Locate the cell with the specified text and output its (X, Y) center coordinate. 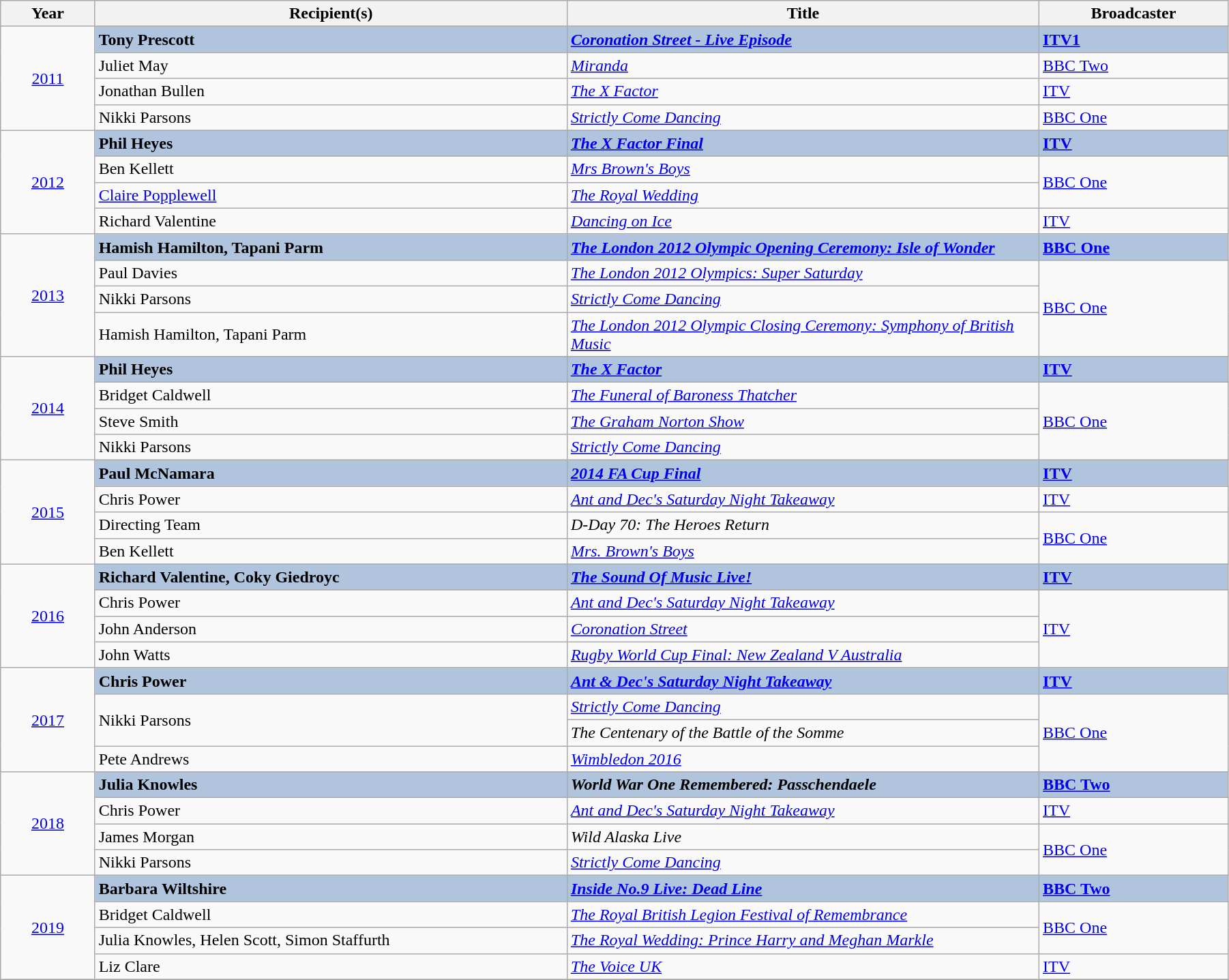
Inside No.9 Live: Dead Line (803, 889)
Dancing on Ice (803, 221)
The Voice UK (803, 966)
2016 (48, 616)
2011 (48, 78)
2018 (48, 824)
Mrs Brown's Boys (803, 169)
The Sound Of Music Live! (803, 577)
Year (48, 14)
Wimbledon 2016 (803, 759)
2014 (48, 409)
Miranda (803, 65)
Pete Andrews (331, 759)
ITV1 (1134, 40)
2014 FA Cup Final (803, 473)
D-Day 70: The Heroes Return (803, 525)
Ant & Dec's Saturday Night Takeaway (803, 681)
The London 2012 Olympic Opening Ceremony: Isle of Wonder (803, 247)
Liz Clare (331, 966)
Jonathan Bullen (331, 91)
Rugby World Cup Final: New Zealand V Australia (803, 655)
The X Factor Final (803, 143)
The Graham Norton Show (803, 421)
World War One Remembered: Passchendaele (803, 785)
James Morgan (331, 837)
Julia Knowles, Helen Scott, Simon Staffurth (331, 940)
2019 (48, 927)
John Watts (331, 655)
Richard Valentine, Coky Giedroyc (331, 577)
The Royal Wedding (803, 195)
2013 (48, 295)
2017 (48, 719)
The Royal Wedding: Prince Harry and Meghan Markle (803, 940)
Coronation Street - Live Episode (803, 40)
Julia Knowles (331, 785)
Richard Valentine (331, 221)
Directing Team (331, 525)
2015 (48, 512)
Paul McNamara (331, 473)
Steve Smith (331, 421)
Claire Popplewell (331, 195)
The Funeral of Baroness Thatcher (803, 396)
Paul Davies (331, 273)
Tony Prescott (331, 40)
Recipient(s) (331, 14)
Wild Alaska Live (803, 837)
Barbara Wiltshire (331, 889)
Title (803, 14)
John Anderson (331, 629)
Coronation Street (803, 629)
The London 2012 Olympic Closing Ceremony: Symphony of British Music (803, 334)
Mrs. Brown's Boys (803, 551)
2012 (48, 182)
The Centenary of the Battle of the Somme (803, 732)
The London 2012 Olympics: Super Saturday (803, 273)
Broadcaster (1134, 14)
The Royal British Legion Festival of Remembrance (803, 915)
Juliet May (331, 65)
